Return (x, y) of the center of cell containing provided text 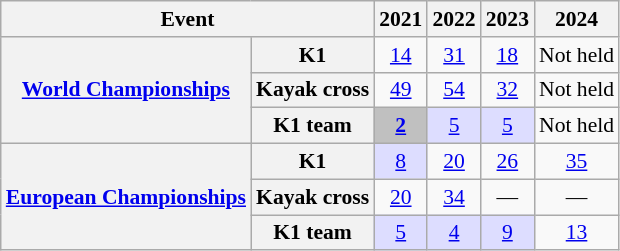
2024 (576, 19)
35 (576, 162)
34 (454, 197)
2 (400, 126)
26 (508, 162)
49 (400, 90)
14 (400, 55)
32 (508, 90)
54 (454, 90)
2021 (400, 19)
World Championships (126, 90)
9 (508, 233)
2022 (454, 19)
Event (188, 19)
13 (576, 233)
18 (508, 55)
31 (454, 55)
8 (400, 162)
European Championships (126, 198)
2023 (508, 19)
4 (454, 233)
